From the cell containing the given text, extract its center point as [X, Y] coordinate. 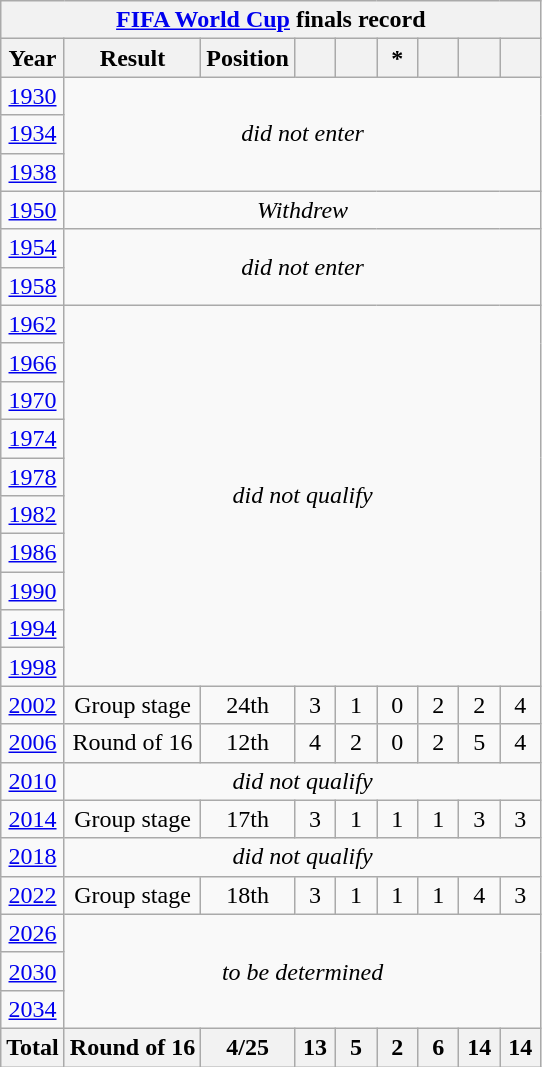
Total [33, 1047]
2022 [33, 895]
1974 [33, 438]
1962 [33, 324]
1998 [33, 667]
1994 [33, 629]
13 [314, 1047]
2030 [33, 971]
18th [248, 895]
6 [438, 1047]
* [398, 58]
2002 [33, 705]
1978 [33, 477]
17th [248, 819]
1930 [33, 96]
1938 [33, 172]
2026 [33, 933]
Withdrew [302, 210]
Result [132, 58]
2034 [33, 1009]
1970 [33, 400]
Year [33, 58]
1950 [33, 210]
4/25 [248, 1047]
1958 [33, 286]
2014 [33, 819]
2006 [33, 743]
24th [248, 705]
2018 [33, 857]
1982 [33, 515]
FIFA World Cup finals record [271, 20]
Position [248, 58]
1954 [33, 248]
to be determined [302, 971]
1934 [33, 134]
12th [248, 743]
1966 [33, 362]
1986 [33, 553]
2010 [33, 781]
1990 [33, 591]
